Return the [x, y] coordinate for the center point of the cell that contains the specified text.  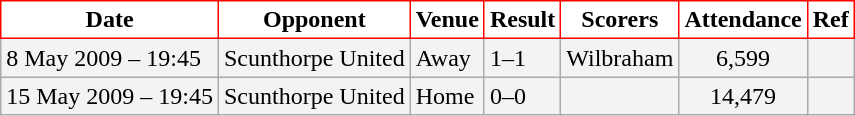
15 May 2009 – 19:45 [110, 96]
1–1 [522, 58]
Date [110, 20]
Scorers [620, 20]
14,479 [743, 96]
Home [447, 96]
6,599 [743, 58]
Result [522, 20]
Opponent [314, 20]
Wilbraham [620, 58]
Ref [830, 20]
0–0 [522, 96]
Attendance [743, 20]
Venue [447, 20]
Away [447, 58]
8 May 2009 – 19:45 [110, 58]
